Extract the (X, Y) coordinate from the center of the cell holding the provided text.  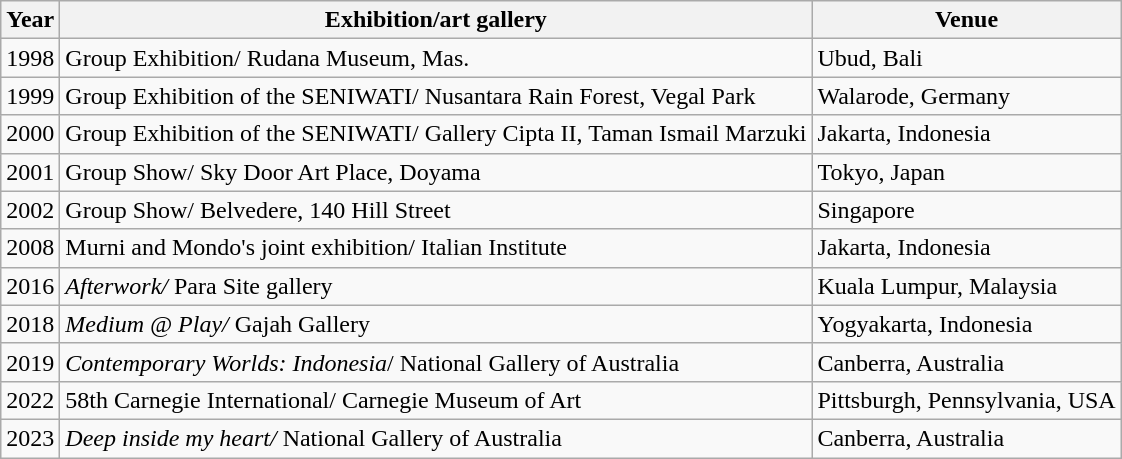
Ubud, Bali (966, 58)
Murni and Mondo's joint exhibition/ Italian Institute (436, 248)
2022 (30, 400)
2002 (30, 210)
1999 (30, 96)
Group Show/ Sky Door Art Place, Doyama (436, 172)
Walarode, Germany (966, 96)
Group Exhibition/ Rudana Museum, Mas. (436, 58)
2016 (30, 286)
Exhibition/art gallery (436, 20)
Contemporary Worlds: Indonesia/ National Gallery of Australia (436, 362)
2001 (30, 172)
Kuala Lumpur, Malaysia (966, 286)
58th Carnegie International/ Carnegie Museum of Art (436, 400)
2023 (30, 438)
2019 (30, 362)
2008 (30, 248)
Singapore (966, 210)
Group Exhibition of the SENIWATI/ Gallery Cipta II, Taman Ismail Marzuki (436, 134)
Pittsburgh, Pennsylvania, USA (966, 400)
2018 (30, 324)
Venue (966, 20)
2000 (30, 134)
1998 (30, 58)
Group Exhibition of the SENIWATI/ Nusantara Rain Forest, Vegal Park (436, 96)
Deep inside my heart/ National Gallery of Australia (436, 438)
Group Show/ Belvedere, 140 Hill Street (436, 210)
Afterwork/ Para Site gallery (436, 286)
Yogyakarta, Indonesia (966, 324)
Year (30, 20)
Medium @ Play/ Gajah Gallery (436, 324)
Tokyo, Japan (966, 172)
